Determine the [X, Y] coordinate at the center of the cell enclosing the given text.  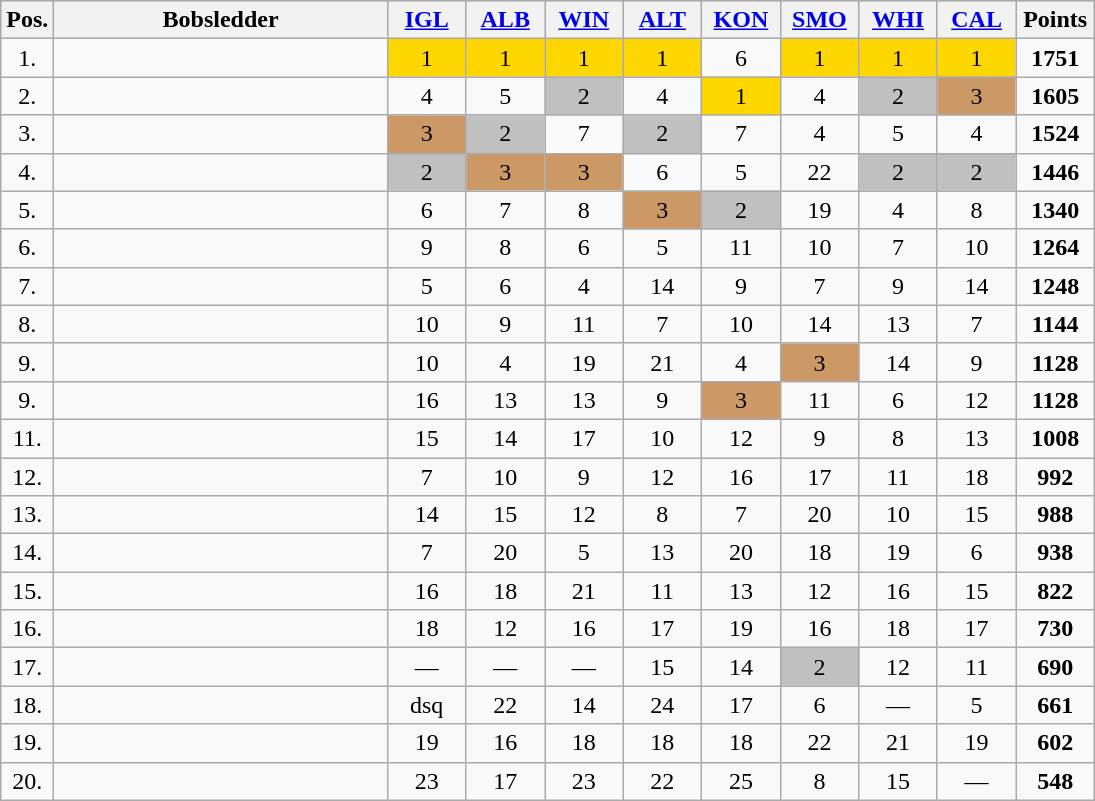
690 [1056, 667]
KON [742, 20]
SMO [820, 20]
1264 [1056, 248]
730 [1056, 629]
3. [28, 134]
15. [28, 591]
12. [28, 477]
5. [28, 210]
1. [28, 58]
661 [1056, 705]
19. [28, 743]
17. [28, 667]
WIN [584, 20]
18. [28, 705]
1446 [1056, 172]
IGL [426, 20]
Bobsledder [221, 20]
602 [1056, 743]
24 [662, 705]
1340 [1056, 210]
1524 [1056, 134]
938 [1056, 553]
Points [1056, 20]
548 [1056, 781]
4. [28, 172]
ALB [506, 20]
7. [28, 286]
WHI [898, 20]
25 [742, 781]
1751 [1056, 58]
6. [28, 248]
16. [28, 629]
ALT [662, 20]
13. [28, 515]
dsq [426, 705]
1008 [1056, 438]
822 [1056, 591]
CAL [976, 20]
2. [28, 96]
14. [28, 553]
11. [28, 438]
988 [1056, 515]
992 [1056, 477]
20. [28, 781]
8. [28, 324]
Pos. [28, 20]
1605 [1056, 96]
1248 [1056, 286]
1144 [1056, 324]
